Capture the cell that displays the provided text and extract its (x, y) central coordinate. 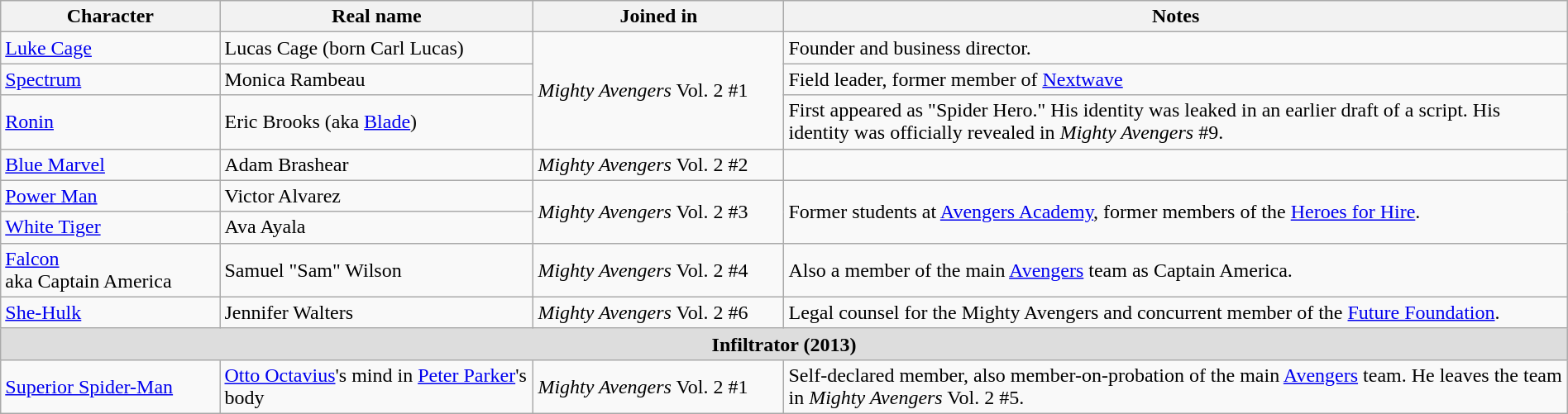
Lucas Cage (born Carl Lucas) (377, 48)
Ronin (111, 122)
Mighty Avengers Vol. 2 #3 (658, 212)
First appeared as "Spider Hero." His identity was leaked in an earlier draft of a script. His identity was officially revealed in Mighty Avengers #9. (1176, 122)
Jennifer Walters (377, 312)
Otto Octavius's mind in Peter Parker's body (377, 387)
Spectrum (111, 79)
Notes (1176, 17)
Ava Ayala (377, 227)
Character (111, 17)
She-Hulk (111, 312)
Mighty Avengers Vol. 2 #6 (658, 312)
Samuel "Sam" Wilson (377, 269)
Power Man (111, 196)
Infiltrator (2013) (784, 344)
Field leader, former member of Nextwave (1176, 79)
Adam Brashear (377, 164)
Superior Spider-Man (111, 387)
Also a member of the main Avengers team as Captain America. (1176, 269)
Legal counsel for the Mighty Avengers and concurrent member of the Future Foundation. (1176, 312)
Former students at Avengers Academy, former members of the Heroes for Hire. (1176, 212)
Founder and business director. (1176, 48)
Blue Marvel (111, 164)
Self-declared member, also member-on-probation of the main Avengers team. He leaves the team in Mighty Avengers Vol. 2 #5. (1176, 387)
Mighty Avengers Vol. 2 #2 (658, 164)
Falconaka Captain America (111, 269)
Monica Rambeau (377, 79)
Victor Alvarez (377, 196)
Mighty Avengers Vol. 2 #4 (658, 269)
Real name (377, 17)
Eric Brooks (aka Blade) (377, 122)
White Tiger (111, 227)
Joined in (658, 17)
Luke Cage (111, 48)
